Extract the (x, y) coordinate from the center of the cell holding the provided text.  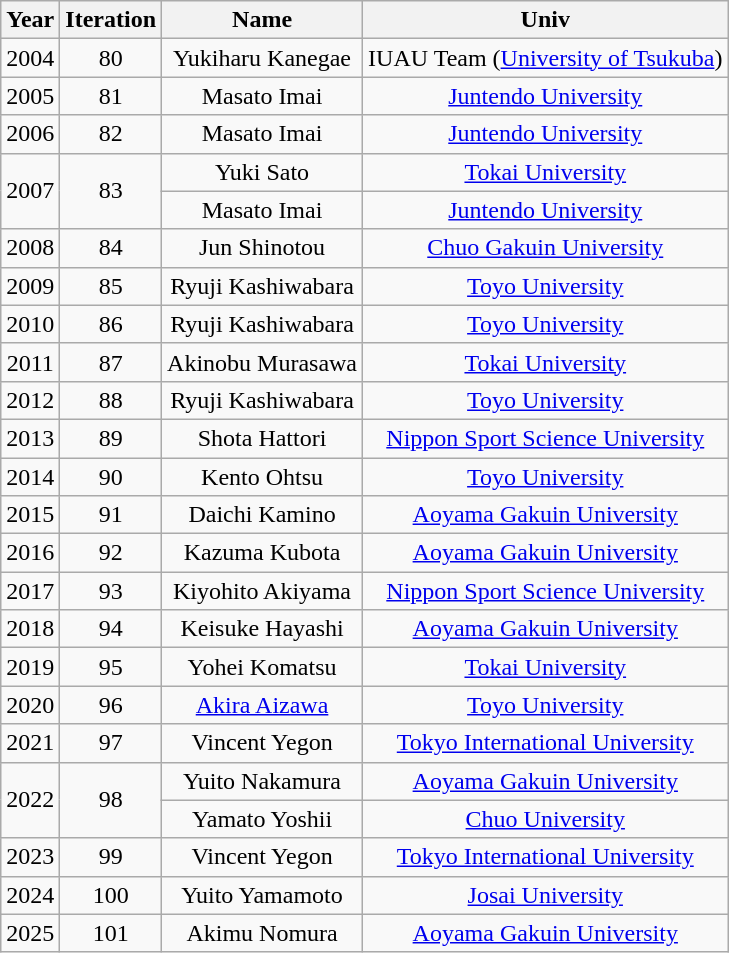
Yuito Yamamoto (262, 895)
97 (111, 743)
Shota Hattori (262, 438)
2008 (30, 248)
2018 (30, 629)
2004 (30, 58)
87 (111, 362)
90 (111, 477)
2011 (30, 362)
Kazuma Kubota (262, 553)
2013 (30, 438)
91 (111, 515)
2023 (30, 857)
81 (111, 96)
83 (111, 191)
94 (111, 629)
2005 (30, 96)
86 (111, 324)
2012 (30, 400)
Keisuke Hayashi (262, 629)
101 (111, 933)
Year (30, 20)
2016 (30, 553)
Yukiharu Kanegae (262, 58)
Kento Ohtsu (262, 477)
Chuo University (546, 819)
2015 (30, 515)
Daichi Kamino (262, 515)
93 (111, 591)
Yuito Nakamura (262, 781)
2020 (30, 705)
Yohei Komatsu (262, 667)
85 (111, 286)
2019 (30, 667)
96 (111, 705)
2021 (30, 743)
80 (111, 58)
84 (111, 248)
2022 (30, 800)
Kiyohito Akiyama (262, 591)
2024 (30, 895)
100 (111, 895)
2009 (30, 286)
Yamato Yoshii (262, 819)
Josai University (546, 895)
Yuki Sato (262, 172)
2010 (30, 324)
Univ (546, 20)
Iteration (111, 20)
98 (111, 800)
95 (111, 667)
89 (111, 438)
82 (111, 134)
2006 (30, 134)
Name (262, 20)
Akinobu Murasawa (262, 362)
92 (111, 553)
Chuo Gakuin University (546, 248)
88 (111, 400)
2025 (30, 933)
2007 (30, 191)
2014 (30, 477)
IUAU Team (University of Tsukuba) (546, 58)
2017 (30, 591)
Akira Aizawa (262, 705)
Jun Shinotou (262, 248)
99 (111, 857)
Akimu Nomura (262, 933)
